Pinpoint the cell where the given text exists, returning its (x, y) midpoint coordinate. 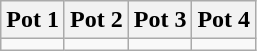
Pot 3 (160, 20)
Pot 2 (96, 20)
Pot 4 (224, 20)
Pot 1 (33, 20)
